Capture the cell that displays the provided text and extract its (x, y) central coordinate. 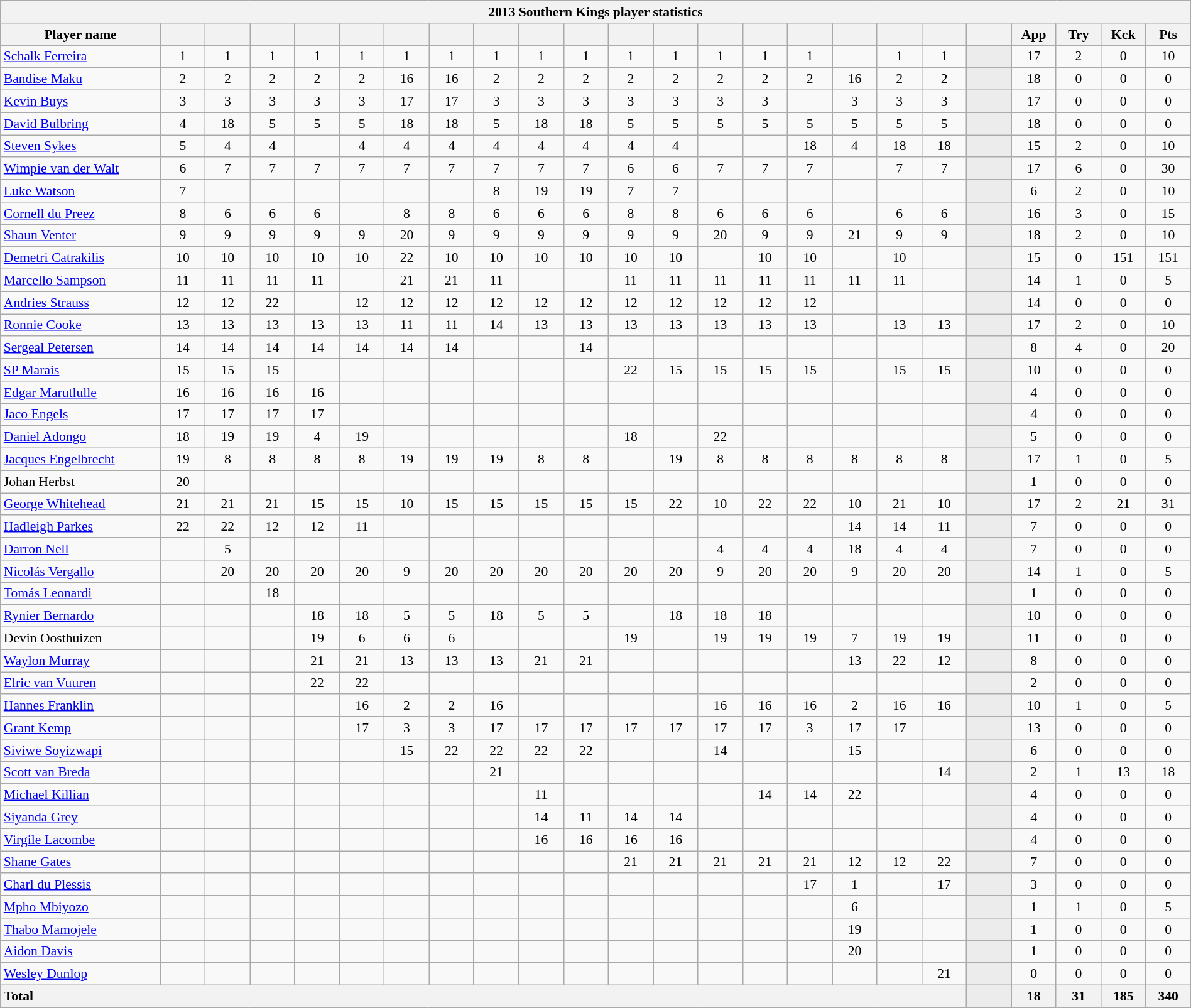
Jaco Engels (80, 415)
Ronnie Cooke (80, 325)
340 (1168, 997)
Steven Sykes (80, 146)
Charl du Plessis (80, 885)
Siyanda Grey (80, 818)
Darron Nell (80, 549)
Shaun Venter (80, 236)
30 (1168, 169)
Player name (80, 35)
185 (1123, 997)
Nicolás Vergallo (80, 572)
Sergeal Petersen (80, 348)
Tomás Leonardi (80, 593)
George Whitehead (80, 504)
Bandise Maku (80, 79)
Aidon Davis (80, 951)
Waylon Murray (80, 661)
Pts (1168, 35)
Total (484, 997)
Grant Kemp (80, 728)
Wimpie van der Walt (80, 169)
Marcello Sampson (80, 281)
2013 Southern Kings player statistics (595, 12)
Demetri Catrakilis (80, 258)
Virgile Lacombe (80, 840)
Siviwe Soyizwapi (80, 751)
Elric van Vuuren (80, 683)
Wesley Dunlop (80, 974)
SP Marais (80, 370)
Luke Watson (80, 191)
Cornell du Preez (80, 214)
Edgar Marutlulle (80, 393)
Devin Oosthuizen (80, 639)
Daniel Adongo (80, 437)
Hannes Franklin (80, 706)
David Bulbring (80, 124)
Jacques Engelbrecht (80, 460)
Kck (1123, 35)
Andries Strauss (80, 303)
Scott van Breda (80, 772)
Try (1078, 35)
App (1034, 35)
Mpho Mbiyozo (80, 907)
Thabo Mamojele (80, 929)
Kevin Buys (80, 102)
Shane Gates (80, 862)
Michael Killian (80, 795)
Rynier Bernardo (80, 616)
Hadleigh Parkes (80, 527)
Schalk Ferreira (80, 57)
Johan Herbst (80, 482)
